Find where the given text appears and provide that cell's center as [x, y] coordinate. 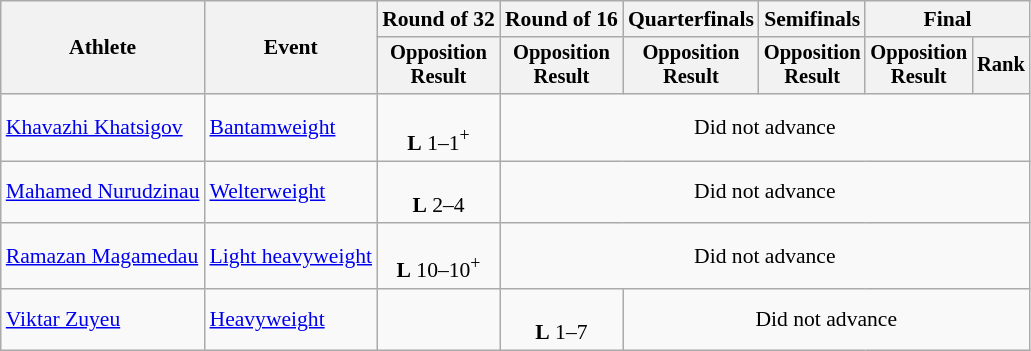
Round of 16 [562, 19]
Ramazan Magamedau [103, 256]
L 1–1+ [438, 128]
Rank [1001, 66]
Viktar Zuyeu [103, 320]
Round of 32 [438, 19]
Final [947, 19]
L 1–7 [562, 320]
L 2–4 [438, 192]
Heavyweight [290, 320]
Athlete [103, 48]
Semifinals [812, 19]
Light heavyweight [290, 256]
Event [290, 48]
Welterweight [290, 192]
Quarterfinals [691, 19]
Bantamweight [290, 128]
Mahamed Nurudzinau [103, 192]
L 10–10+ [438, 256]
Khavazhi Khatsigov [103, 128]
